Extract the [x, y] coordinate from the center of the cell holding the provided text.  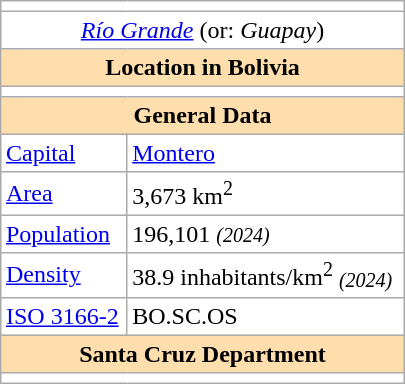
Río Grande (or: Guapay) [203, 30]
Area [64, 194]
ISO 3166-2 [64, 316]
Density [64, 275]
3,673 km2 [266, 194]
Population [64, 235]
General Data [203, 116]
Santa Cruz Department [203, 354]
Capital [64, 153]
Montero [266, 153]
BO.SC.OS [266, 316]
Location in Bolivia [203, 68]
38.9 inhabitants/km2 (2024) [266, 275]
196,101 (2024) [266, 235]
